Pinpoint the cell where the given text exists, returning its (x, y) midpoint coordinate. 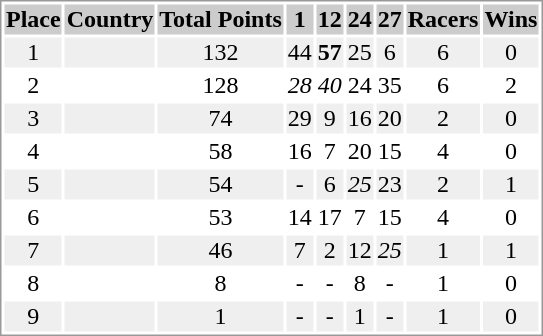
54 (220, 185)
44 (300, 53)
14 (300, 217)
57 (330, 53)
40 (330, 85)
46 (220, 251)
23 (390, 185)
35 (390, 85)
Wins (511, 19)
28 (300, 85)
3 (33, 119)
17 (330, 217)
53 (220, 217)
Country (110, 19)
128 (220, 85)
Racers (443, 19)
5 (33, 185)
27 (390, 19)
132 (220, 53)
58 (220, 151)
74 (220, 119)
Place (33, 19)
29 (300, 119)
Total Points (220, 19)
